Output the [X, Y] coordinate of the center of the cell containing the given text.  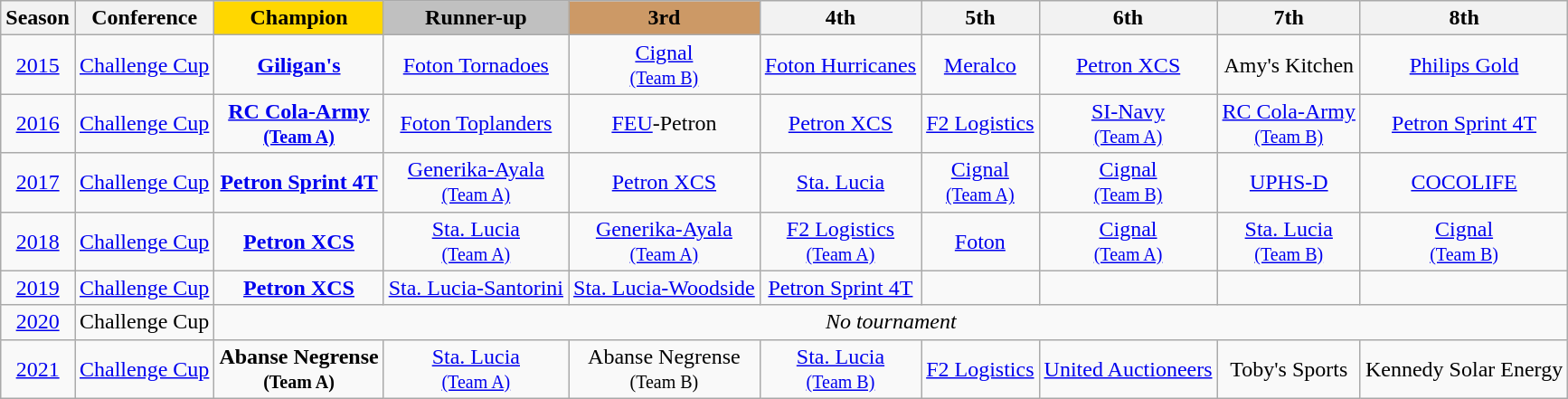
6th [1129, 18]
Conference [144, 18]
4th [840, 18]
Champion [298, 18]
Cignal (Team B) [665, 65]
Amy's Kitchen [1289, 65]
Runner-up [476, 18]
Giligan's [298, 65]
7th [1289, 18]
Toby's Sports [1289, 369]
FEU-Petron [665, 123]
2015 [38, 65]
Abanse Negrense(Team B) [665, 369]
Foton Tornadoes [476, 65]
Foton Hurricanes [840, 65]
Abanse Negrense(Team A) [298, 369]
2019 [38, 288]
Season [38, 18]
2018 [38, 241]
Philips Gold [1463, 65]
2016 [38, 123]
2020 [38, 322]
SI-Navy(Team A) [1129, 123]
Sta. Lucia-Santorini [476, 288]
8th [1463, 18]
2017 [38, 183]
Sta. Lucia [840, 183]
2021 [38, 369]
RC Cola-Army(Team A) [298, 123]
F2 Logistics(Team A) [840, 241]
COCOLIFE [1463, 183]
Sta. Lucia-Woodside [665, 288]
3rd [665, 18]
UPHS-D [1289, 183]
No tournament [892, 322]
RC Cola-Army(Team B) [1289, 123]
Foton [980, 241]
United Auctioneers [1129, 369]
Foton Toplanders [476, 123]
5th [980, 18]
Kennedy Solar Energy [1463, 369]
Meralco [980, 65]
